Pinpoint the cell where the given text exists, returning its [x, y] midpoint coordinate. 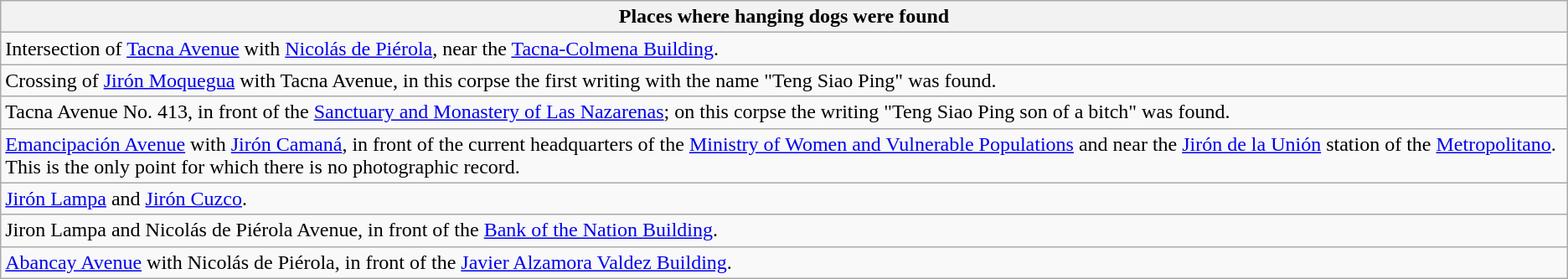
Abancay Avenue with Nicolás de Piérola, in front of the Javier Alzamora Valdez Building. [784, 262]
Places where hanging dogs were found [784, 17]
Crossing of Jirón Moquegua with Tacna Avenue, in this corpse the first writing with the name "Teng Siao Ping" was found. [784, 80]
Intersection of Tacna Avenue with Nicolás de Piérola, near the Tacna-Colmena Building. [784, 49]
Jiron Lampa and Nicolás de Piérola Avenue, in front of the Bank of the Nation Building. [784, 230]
Tacna Avenue No. 413, in front of the Sanctuary and Monastery of Las Nazarenas; on this corpse the writing "Teng Siao Ping son of a bitch" was found. [784, 112]
Jirón Lampa and Jirón Cuzco. [784, 199]
